Capture the cell that displays the provided text and extract its (x, y) central coordinate. 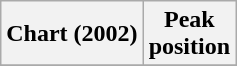
Chart (2002) (72, 34)
Peakposition (189, 34)
